Detect which cell encompasses the target text, then output its (x, y) center coordinate. 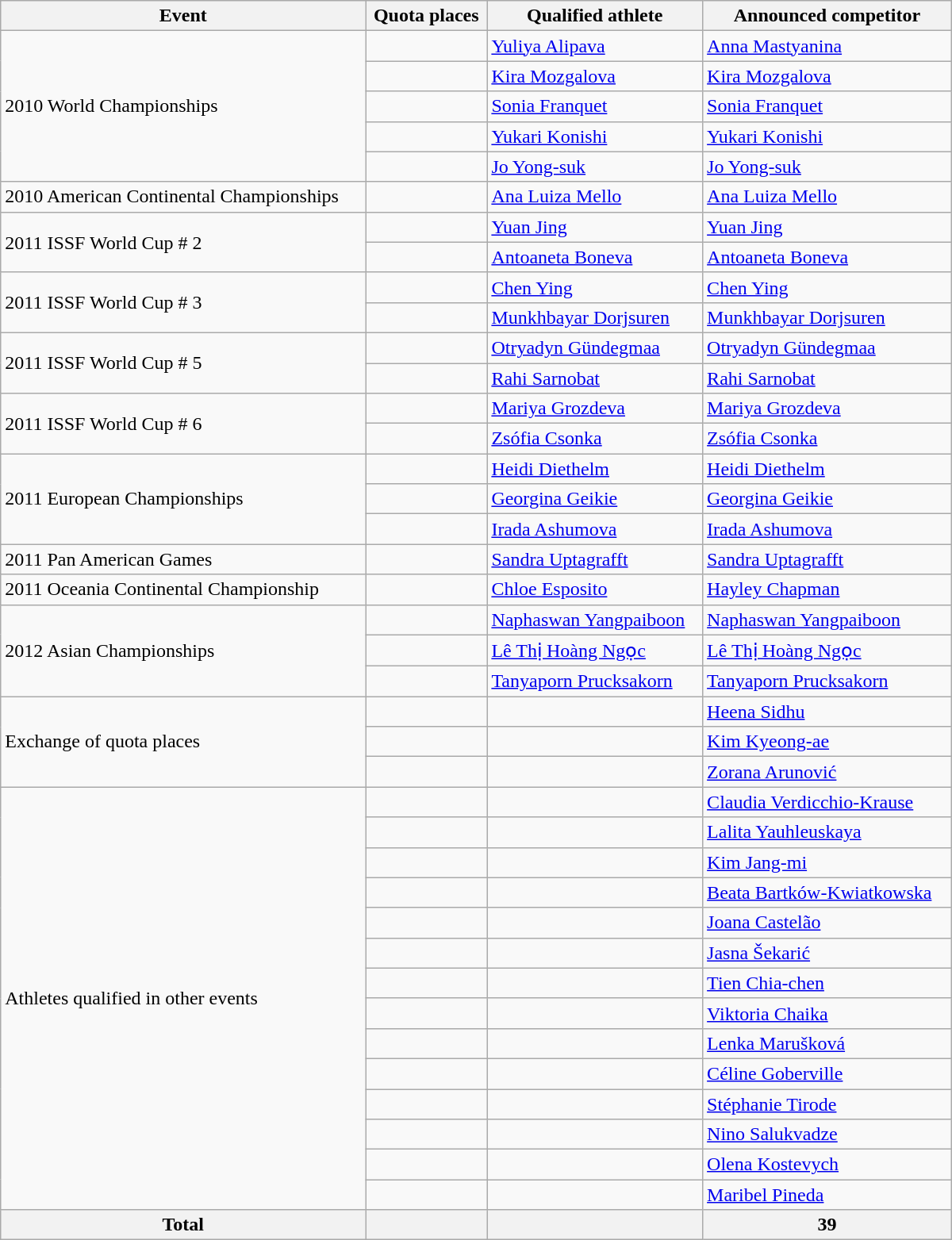
Heena Sidhu (827, 712)
2010 World Championships (183, 106)
Maribel Pineda (827, 1195)
Yuliya Alipava (595, 46)
Jasna Šekarić (827, 953)
Zorana Arunović (827, 772)
Hayley Chapman (827, 589)
Kim Kyeong-ae (827, 742)
Viktoria Chaika (827, 1013)
Total (183, 1225)
2011 Pan American Games (183, 559)
Qualified athlete (595, 16)
Olena Kostevych (827, 1165)
Athletes qualified in other events (183, 998)
2011 ISSF World Cup # 6 (183, 424)
Quota places (427, 16)
Lalita Yauhleuskaya (827, 832)
2011 ISSF World Cup # 3 (183, 302)
2010 American Continental Championships (183, 197)
Tien Chia-chen (827, 983)
Céline Goberville (827, 1073)
Anna Mastyanina (827, 46)
Joana Castelão (827, 923)
2011 European Championships (183, 499)
Lenka Marušková (827, 1043)
39 (827, 1225)
Stéphanie Tirode (827, 1104)
Claudia Verdicchio-Krause (827, 802)
Kim Jang-mi (827, 862)
Chloe Esposito (595, 589)
Event (183, 16)
2011 ISSF World Cup # 5 (183, 363)
Beata Bartków-Kwiatkowska (827, 893)
2011 ISSF World Cup # 2 (183, 242)
Announced competitor (827, 16)
Nino Salukvadze (827, 1134)
2011 Oceania Continental Championship (183, 589)
2012 Asian Championships (183, 651)
Exchange of quota places (183, 742)
